Scan for the cell matching the given text and deliver its (x, y) coordinate at center. 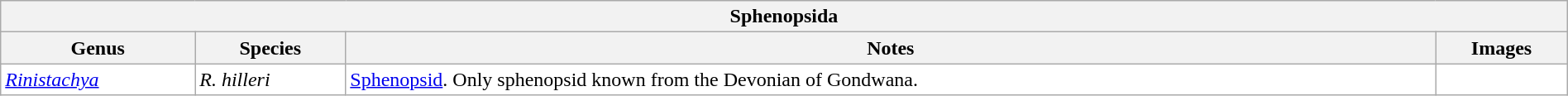
Genus (98, 48)
Images (1502, 48)
Rinistachya (98, 79)
Sphenopsida (784, 17)
Notes (891, 48)
R. hilleri (270, 79)
Species (270, 48)
Sphenopsid. Only sphenopsid known from the Devonian of Gondwana. (891, 79)
